For the text-containing cell, return its midpoint in [x, y] coordinate format. 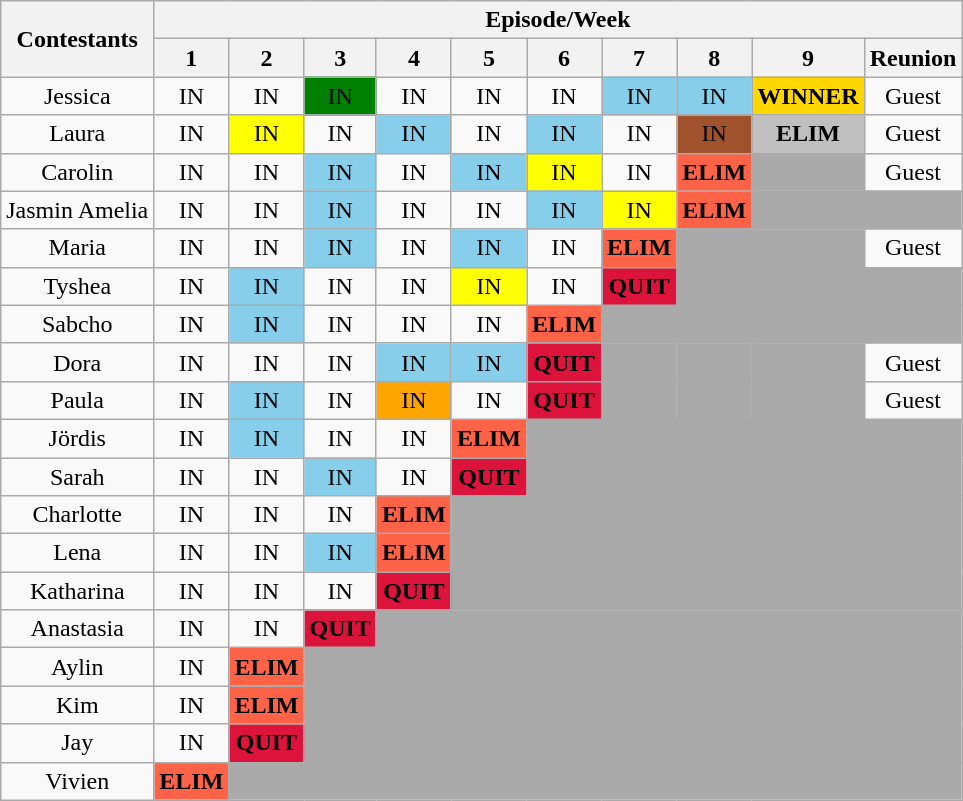
Sarah [78, 477]
Kim [78, 705]
Contestants [78, 39]
Paula [78, 400]
Maria [78, 248]
8 [714, 58]
WINNER [808, 96]
Laura [78, 134]
5 [488, 58]
Jessica [78, 96]
Jasmin Amelia [78, 210]
Reunion [913, 58]
7 [640, 58]
Jay [78, 743]
Episode/Week [558, 20]
2 [266, 58]
Sabcho [78, 324]
Lena [78, 553]
Vivien [78, 781]
6 [564, 58]
9 [808, 58]
Carolin [78, 172]
Jördis [78, 438]
3 [340, 58]
Aylin [78, 667]
Dora [78, 362]
Tyshea [78, 286]
4 [414, 58]
Charlotte [78, 515]
1 [192, 58]
Katharina [78, 591]
Anastasia [78, 629]
